For the text-containing cell, return its midpoint in [X, Y] coordinate format. 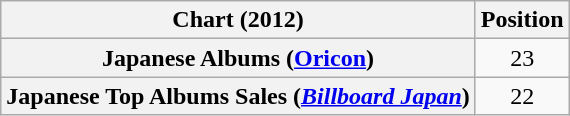
Position [522, 20]
23 [522, 58]
Chart (2012) [238, 20]
Japanese Top Albums Sales (Billboard Japan) [238, 96]
Japanese Albums (Oricon) [238, 58]
22 [522, 96]
